Pinpoint the cell where the given text exists, returning its (x, y) midpoint coordinate. 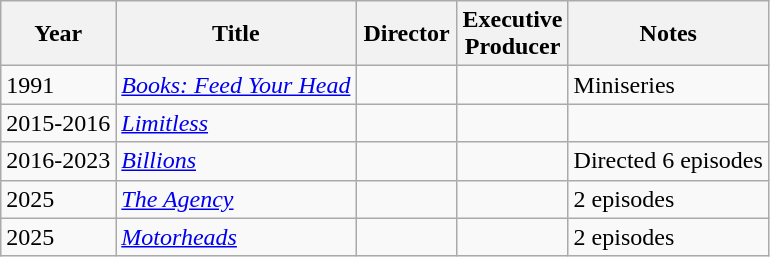
The Agency (236, 199)
Miniseries (668, 85)
Billions (236, 161)
Title (236, 34)
Year (58, 34)
1991 (58, 85)
ExecutiveProducer (512, 34)
2016-2023 (58, 161)
Books: Feed Your Head (236, 85)
2015-2016 (58, 123)
Directed 6 episodes (668, 161)
Director (406, 34)
Limitless (236, 123)
Motorheads (236, 237)
Notes (668, 34)
